Extract the (x, y) coordinate from the center of the cell holding the provided text.  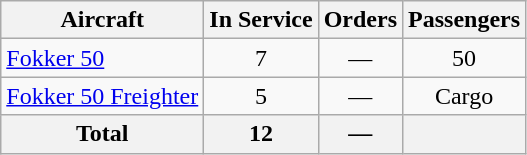
12 (261, 134)
Aircraft (102, 20)
Cargo (464, 96)
Passengers (464, 20)
Fokker 50 (102, 58)
Fokker 50 Freighter (102, 96)
7 (261, 58)
Total (102, 134)
In Service (261, 20)
5 (261, 96)
Orders (360, 20)
50 (464, 58)
